Output the [X, Y] coordinate of the center of the cell containing the given text.  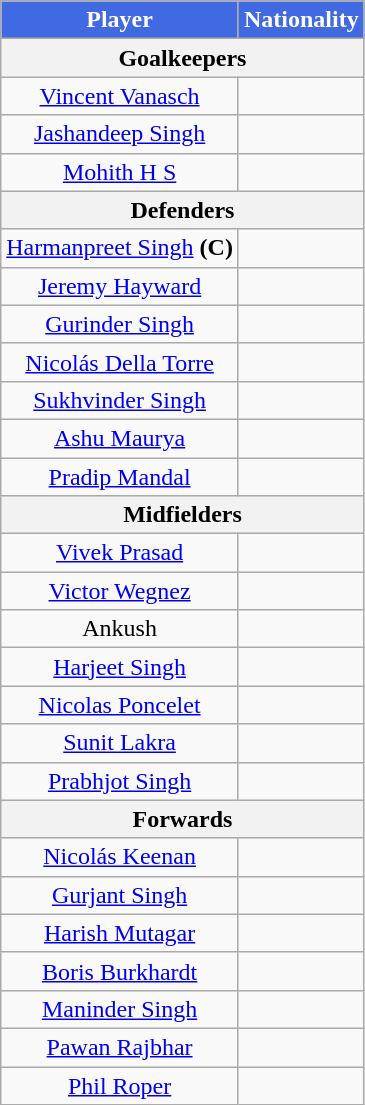
Harish Mutagar [120, 933]
Player [120, 20]
Jeremy Hayward [120, 286]
Vincent Vanasch [120, 96]
Harjeet Singh [120, 667]
Nicolás Della Torre [120, 362]
Ashu Maurya [120, 438]
Maninder Singh [120, 1009]
Gurinder Singh [120, 324]
Pawan Rajbhar [120, 1047]
Mohith H S [120, 172]
Gurjant Singh [120, 895]
Vivek Prasad [120, 553]
Ankush [120, 629]
Goalkeepers [182, 58]
Prabhjot Singh [120, 781]
Sukhvinder Singh [120, 400]
Pradip Mandal [120, 477]
Defenders [182, 210]
Harmanpreet Singh (C) [120, 248]
Nationality [301, 20]
Nicolás Keenan [120, 857]
Sunit Lakra [120, 743]
Jashandeep Singh [120, 134]
Victor Wegnez [120, 591]
Phil Roper [120, 1085]
Nicolas Poncelet [120, 705]
Forwards [182, 819]
Midfielders [182, 515]
Boris Burkhardt [120, 971]
